Search for the cell housing the specified text and yield its [x, y] center coordinate. 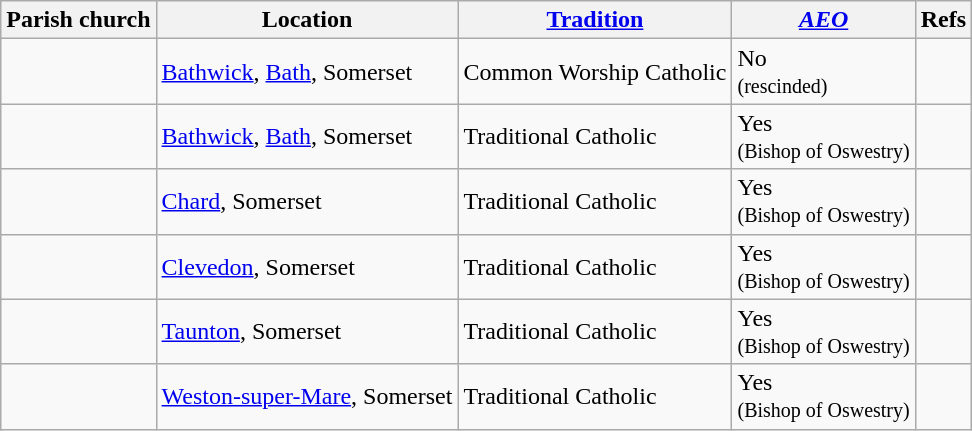
Location [307, 20]
Parish church [78, 20]
Refs [943, 20]
No (rescinded) [824, 72]
Chard, Somerset [307, 202]
Common Worship Catholic [595, 72]
AEO [824, 20]
Weston-super-Mare, Somerset [307, 396]
Taunton, Somerset [307, 332]
Tradition [595, 20]
Clevedon, Somerset [307, 266]
